Identify which cell holds the provided text, then report its (x, y) central coordinate. 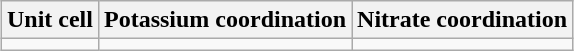
Nitrate coordination (462, 20)
Unit cell (50, 20)
Potassium coordination (224, 20)
